Identify which cell holds the provided text, then report its [x, y] central coordinate. 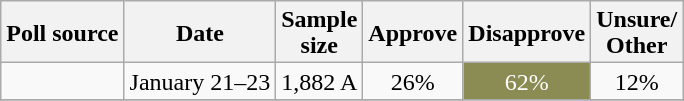
62% [527, 82]
January 21–23 [200, 82]
Approve [413, 32]
Disapprove [527, 32]
12% [637, 82]
Samplesize [320, 32]
26% [413, 82]
1,882 A [320, 82]
Poll source [62, 32]
Unsure/Other [637, 32]
Date [200, 32]
